Scan for the cell matching the given text and deliver its (X, Y) coordinate at center. 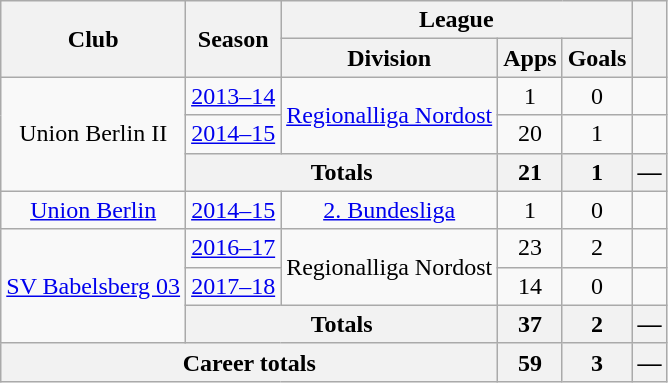
Career totals (250, 362)
Union Berlin (94, 210)
Club (94, 39)
Union Berlin II (94, 134)
14 (530, 286)
37 (530, 324)
Season (234, 39)
20 (530, 134)
SV Babelsberg 03 (94, 286)
23 (530, 248)
2013–14 (234, 96)
2. Bundesliga (390, 210)
21 (530, 172)
Goals (597, 58)
2016–17 (234, 248)
3 (597, 362)
59 (530, 362)
Apps (530, 58)
Division (390, 58)
League (456, 20)
2017–18 (234, 286)
